For the text-containing cell, return its midpoint in [x, y] coordinate format. 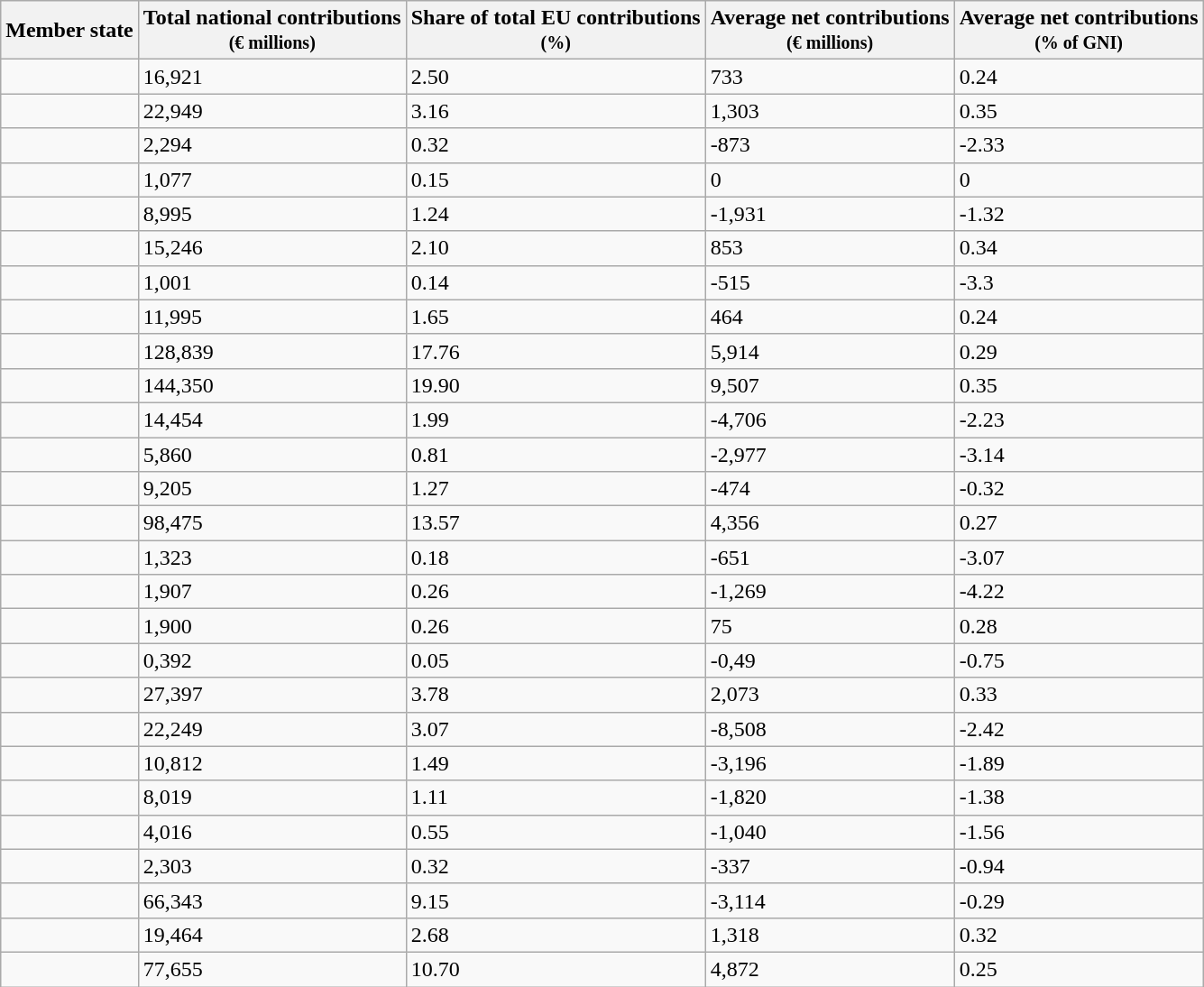
Total national contributions(€ millions) [272, 31]
-2.23 [1079, 420]
13.57 [556, 523]
-1.32 [1079, 214]
1.65 [556, 317]
-474 [830, 489]
1,318 [830, 935]
5,860 [272, 454]
0.29 [1079, 351]
0.18 [556, 558]
8,995 [272, 214]
0.33 [1079, 695]
1,303 [830, 111]
-4.22 [1079, 592]
22,249 [272, 729]
0.14 [556, 282]
14,454 [272, 420]
-1,931 [830, 214]
3.78 [556, 695]
10.70 [556, 969]
-515 [830, 282]
-0,49 [830, 660]
10,812 [272, 763]
Share of total EU contributions(%) [556, 31]
16,921 [272, 77]
-2,977 [830, 454]
-1.89 [1079, 763]
19.90 [556, 385]
17.76 [556, 351]
464 [830, 317]
-2.33 [1079, 145]
853 [830, 248]
1.27 [556, 489]
-337 [830, 866]
15,246 [272, 248]
11,995 [272, 317]
9,205 [272, 489]
22,949 [272, 111]
2.68 [556, 935]
1,001 [272, 282]
0.15 [556, 180]
-3.3 [1079, 282]
1.99 [556, 420]
4,016 [272, 832]
-0.29 [1079, 900]
-1,269 [830, 592]
-1,040 [830, 832]
1,907 [272, 592]
-1.56 [1079, 832]
66,343 [272, 900]
1.24 [556, 214]
5,914 [830, 351]
128,839 [272, 351]
Member state [70, 31]
1.11 [556, 798]
98,475 [272, 523]
1.49 [556, 763]
19,464 [272, 935]
-0.75 [1079, 660]
-0.32 [1079, 489]
-3.07 [1079, 558]
27,397 [272, 695]
-4,706 [830, 420]
144,350 [272, 385]
-1,820 [830, 798]
0.34 [1079, 248]
-1.38 [1079, 798]
0.25 [1079, 969]
1,077 [272, 180]
9.15 [556, 900]
-3,196 [830, 763]
0,392 [272, 660]
0.81 [556, 454]
4,356 [830, 523]
2,303 [272, 866]
-8,508 [830, 729]
4,872 [830, 969]
1,900 [272, 626]
Average net contributions(€ millions) [830, 31]
3.07 [556, 729]
0.27 [1079, 523]
-873 [830, 145]
2,073 [830, 695]
-2.42 [1079, 729]
2.50 [556, 77]
-651 [830, 558]
77,655 [272, 969]
Average net contributions(% of GNI) [1079, 31]
2.10 [556, 248]
0.05 [556, 660]
1,323 [272, 558]
3.16 [556, 111]
75 [830, 626]
-3,114 [830, 900]
0.55 [556, 832]
-0.94 [1079, 866]
9,507 [830, 385]
2,294 [272, 145]
-3.14 [1079, 454]
0.28 [1079, 626]
8,019 [272, 798]
733 [830, 77]
